From the cell containing the given text, extract its center point as (x, y) coordinate. 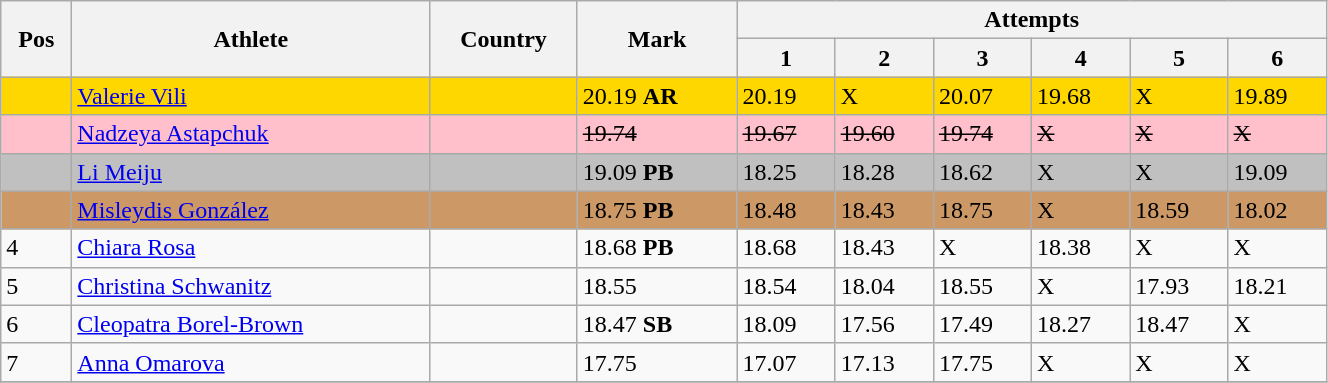
18.68 PB (657, 248)
20.19 (786, 96)
18.09 (786, 324)
3 (982, 58)
Country (504, 39)
19.09 PB (657, 172)
18.75 PB (657, 210)
19.68 (1081, 96)
Athlete (251, 39)
17.93 (1179, 286)
18.48 (786, 210)
7 (36, 362)
Pos (36, 39)
19.67 (786, 134)
17.07 (786, 362)
Cleopatra Borel-Brown (251, 324)
17.56 (884, 324)
19.09 (1277, 172)
18.02 (1277, 210)
18.54 (786, 286)
Anna Omarova (251, 362)
Misleydis González (251, 210)
19.60 (884, 134)
Li Meiju (251, 172)
18.59 (1179, 210)
19.89 (1277, 96)
18.75 (982, 210)
20.19 AR (657, 96)
18.62 (982, 172)
18.27 (1081, 324)
Christina Schwanitz (251, 286)
18.25 (786, 172)
17.49 (982, 324)
20.07 (982, 96)
18.47 SB (657, 324)
Chiara Rosa (251, 248)
18.38 (1081, 248)
1 (786, 58)
Mark (657, 39)
18.47 (1179, 324)
18.04 (884, 286)
18.21 (1277, 286)
17.13 (884, 362)
2 (884, 58)
Valerie Vili (251, 96)
Attempts (1032, 20)
Nadzeya Astapchuk (251, 134)
18.68 (786, 248)
18.28 (884, 172)
